Pinpoint the cell where the given text exists, returning its [X, Y] midpoint coordinate. 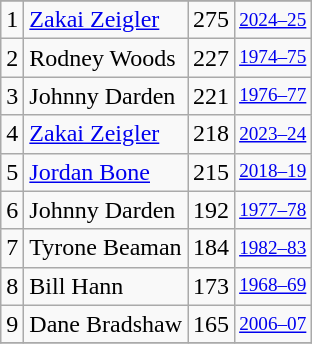
7 [12, 248]
2024–25 [273, 20]
Bill Hann [106, 286]
221 [212, 96]
2006–07 [273, 324]
2 [12, 58]
6 [12, 210]
3 [12, 96]
Tyrone Beaman [106, 248]
1976–77 [273, 96]
1977–78 [273, 210]
192 [212, 210]
1968–69 [273, 286]
1974–75 [273, 58]
5 [12, 172]
Dane Bradshaw [106, 324]
Rodney Woods [106, 58]
2018–19 [273, 172]
275 [212, 20]
184 [212, 248]
Jordan Bone [106, 172]
1982–83 [273, 248]
2023–24 [273, 134]
173 [212, 286]
165 [212, 324]
4 [12, 134]
9 [12, 324]
1 [12, 20]
218 [212, 134]
227 [212, 58]
8 [12, 286]
215 [212, 172]
